Return the (X, Y) coordinate for the center point of the cell that contains the specified text.  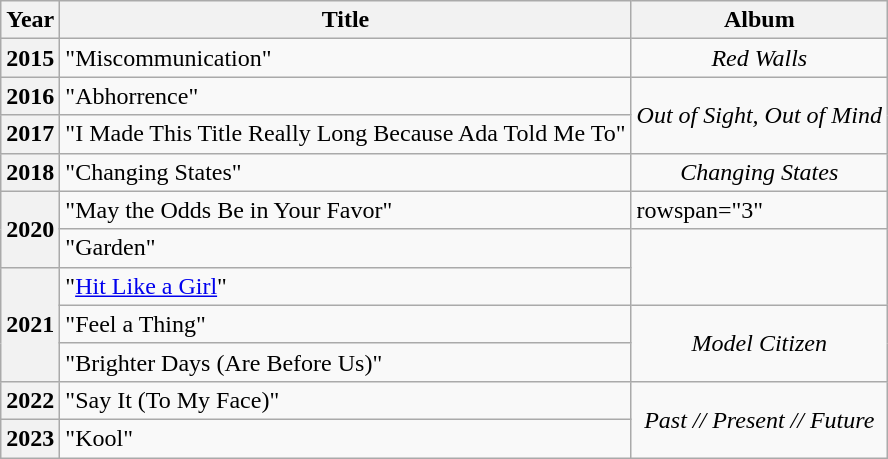
Year (30, 20)
2021 (30, 324)
"Hit Like a Girl" (346, 286)
Out of Sight, Out of Mind (759, 115)
2017 (30, 134)
2016 (30, 96)
"Abhorrence" (346, 96)
"Brighter Days (Are Before Us)" (346, 362)
"May the Odds Be in Your Favor" (346, 210)
2022 (30, 400)
Album (759, 20)
rowspan="3" (759, 210)
Title (346, 20)
"Kool" (346, 438)
Model Citizen (759, 343)
2023 (30, 438)
2020 (30, 229)
"I Made This Title Really Long Because Ada Told Me To" (346, 134)
Past // Present // Future (759, 419)
"Miscommunication" (346, 58)
"Feel a Thing" (346, 324)
2018 (30, 172)
"Changing States" (346, 172)
Changing States (759, 172)
Red Walls (759, 58)
"Garden" (346, 248)
2015 (30, 58)
"Say It (To My Face)" (346, 400)
